Provide the (X, Y) coordinate of the cell's center where the given text is located.  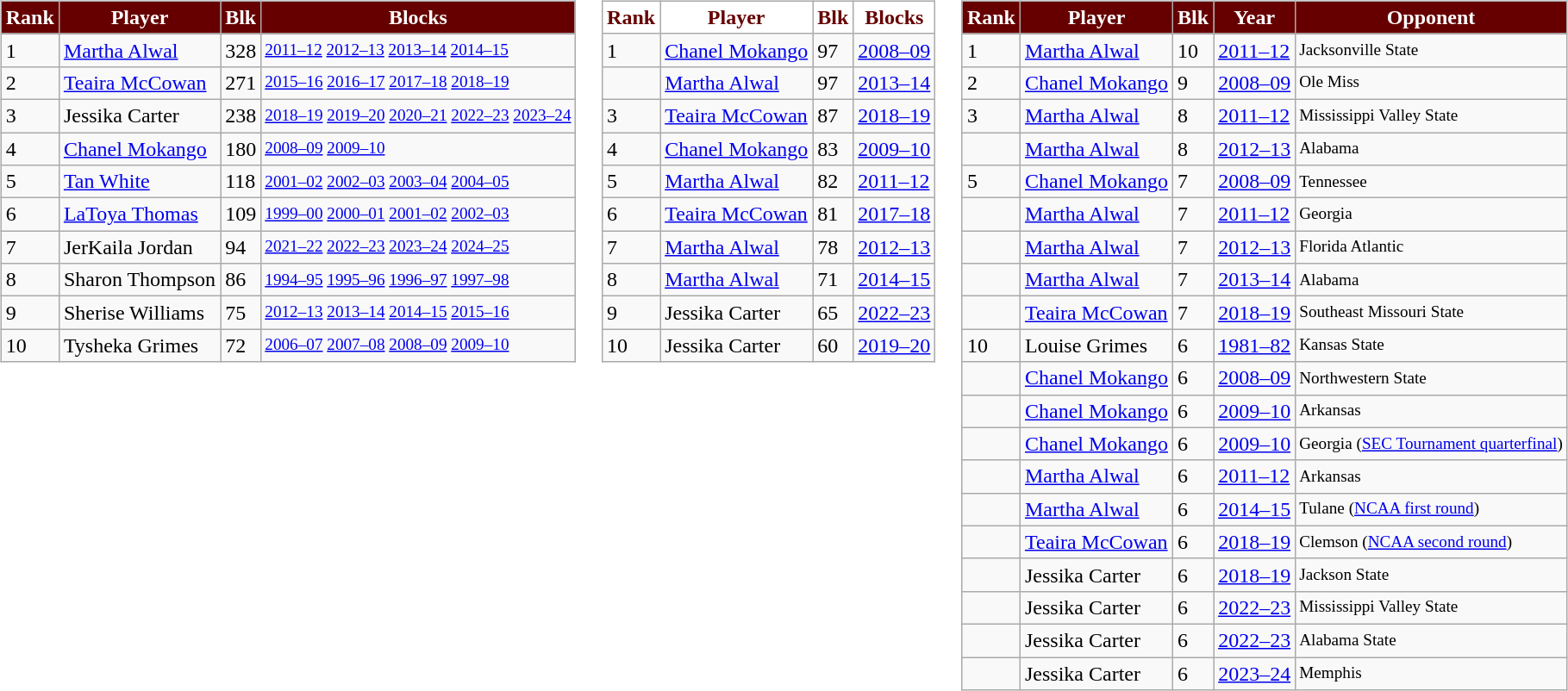
83 (833, 149)
Tan White (140, 182)
Georgia (1431, 215)
2006–07 2007–08 2008–09 2009–10 (418, 345)
JerKaila Jordan (140, 247)
Ole Miss (1431, 83)
94 (241, 247)
2019–20 (895, 345)
Sharon Thompson (140, 280)
Tulane (NCAA first round) (1431, 509)
Jacksonville State (1431, 50)
Louise Grimes (1096, 345)
87 (833, 115)
Year (1255, 17)
Tysheka Grimes (140, 345)
328 (241, 50)
2011–12 2012–13 2013–14 2014–15 (418, 50)
Kansas State (1431, 345)
78 (833, 247)
1994–95 1995–96 1996–97 1997–98 (418, 280)
2021–22 2022–23 2023–24 2024–25 (418, 247)
81 (833, 215)
271 (241, 83)
71 (833, 280)
238 (241, 115)
65 (833, 313)
LaToya Thomas (140, 215)
Florida Atlantic (1431, 247)
1999–00 2000–01 2001–02 2002–03 (418, 215)
180 (241, 149)
2008–09 2009–10 (418, 149)
2017–18 (895, 215)
Alabama State (1431, 640)
60 (833, 345)
Jackson State (1431, 575)
Memphis (1431, 673)
Clemson (NCAA second round) (1431, 542)
Georgia (SEC Tournament quarterfinal) (1431, 444)
Tennessee (1431, 182)
2023–24 (1255, 673)
Sherise Williams (140, 313)
2018–19 2019–20 2020–21 2022–23 2023–24 (418, 115)
109 (241, 215)
2001–02 2002–03 2003–04 2004–05 (418, 182)
86 (241, 280)
Northwestern State (1431, 378)
82 (833, 182)
2012–13 2013–14 2014–15 2015–16 (418, 313)
72 (241, 345)
2015–16 2016–17 2017–18 2018–19 (418, 83)
Southeast Missouri State (1431, 313)
Opponent (1431, 17)
75 (241, 313)
118 (241, 182)
1981–82 (1255, 345)
